Find where the given text appears and provide that cell's center as [x, y] coordinate. 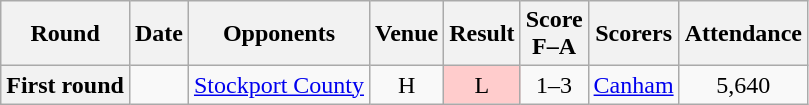
Scorers [634, 34]
Canham [634, 85]
First round [66, 85]
L [482, 85]
Result [482, 34]
1–3 [554, 85]
Attendance [743, 34]
Round [66, 34]
ScoreF–A [554, 34]
Venue [407, 34]
Stockport County [278, 85]
H [407, 85]
Opponents [278, 34]
Date [158, 34]
5,640 [743, 85]
